Search for the cell housing the specified text and yield its [X, Y] center coordinate. 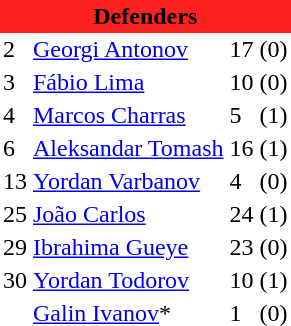
Fábio Lima [128, 82]
6 [15, 148]
Yordan Todorov [128, 280]
3 [15, 82]
Ibrahima Gueye [128, 248]
13 [15, 182]
Marcos Charras [128, 116]
Georgi Antonov [128, 50]
Aleksandar Tomash [128, 148]
25 [15, 214]
5 [241, 116]
2 [15, 50]
29 [15, 248]
30 [15, 280]
24 [241, 214]
João Carlos [128, 214]
Yordan Varbanov [128, 182]
Defenders [145, 16]
17 [241, 50]
23 [241, 248]
16 [241, 148]
